Scan for the cell matching the given text and deliver its [X, Y] coordinate at center. 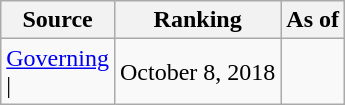
As of [313, 20]
Ranking [197, 20]
October 8, 2018 [197, 72]
Governing| [58, 72]
Source [58, 20]
